Determine the (x, y) coordinate at the center of the cell enclosing the given text.  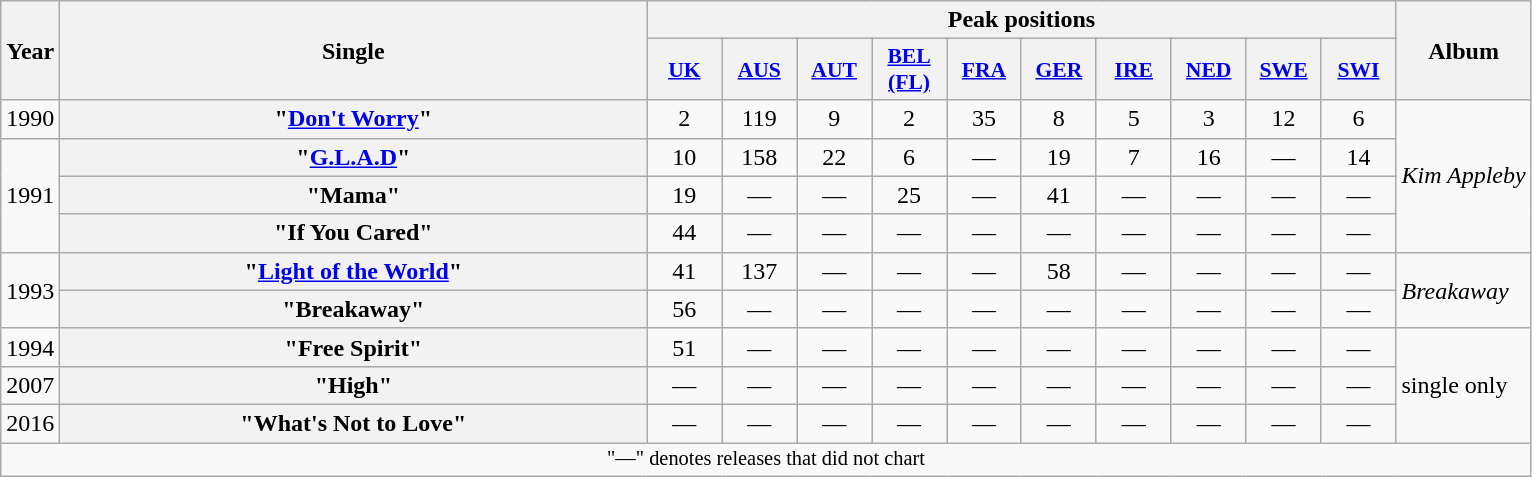
10 (684, 157)
2007 (30, 385)
GER (1058, 70)
"High" (354, 385)
FRA (984, 70)
Breakaway (1464, 290)
Album (1464, 50)
58 (1058, 271)
9 (834, 119)
7 (1134, 157)
137 (760, 271)
"Free Spirit" (354, 347)
14 (1358, 157)
"Don't Worry" (354, 119)
1994 (30, 347)
single only (1464, 385)
2016 (30, 423)
1991 (30, 195)
"Breakaway" (354, 309)
3 (1208, 119)
UK (684, 70)
NED (1208, 70)
158 (760, 157)
119 (760, 119)
"Mama" (354, 195)
12 (1284, 119)
44 (684, 233)
Year (30, 50)
35 (984, 119)
"—" denotes releases that did not chart (766, 459)
22 (834, 157)
1993 (30, 290)
"What's Not to Love" (354, 423)
AUT (834, 70)
"If You Cared" (354, 233)
51 (684, 347)
BEL(FL) (910, 70)
Single (354, 50)
25 (910, 195)
16 (1208, 157)
5 (1134, 119)
"G.L.A.D" (354, 157)
8 (1058, 119)
56 (684, 309)
Kim Appleby (1464, 176)
SWI (1358, 70)
"Light of the World" (354, 271)
1990 (30, 119)
IRE (1134, 70)
Peak positions (1022, 20)
SWE (1284, 70)
AUS (760, 70)
